Locate the cell with the specified text and output its [X, Y] center coordinate. 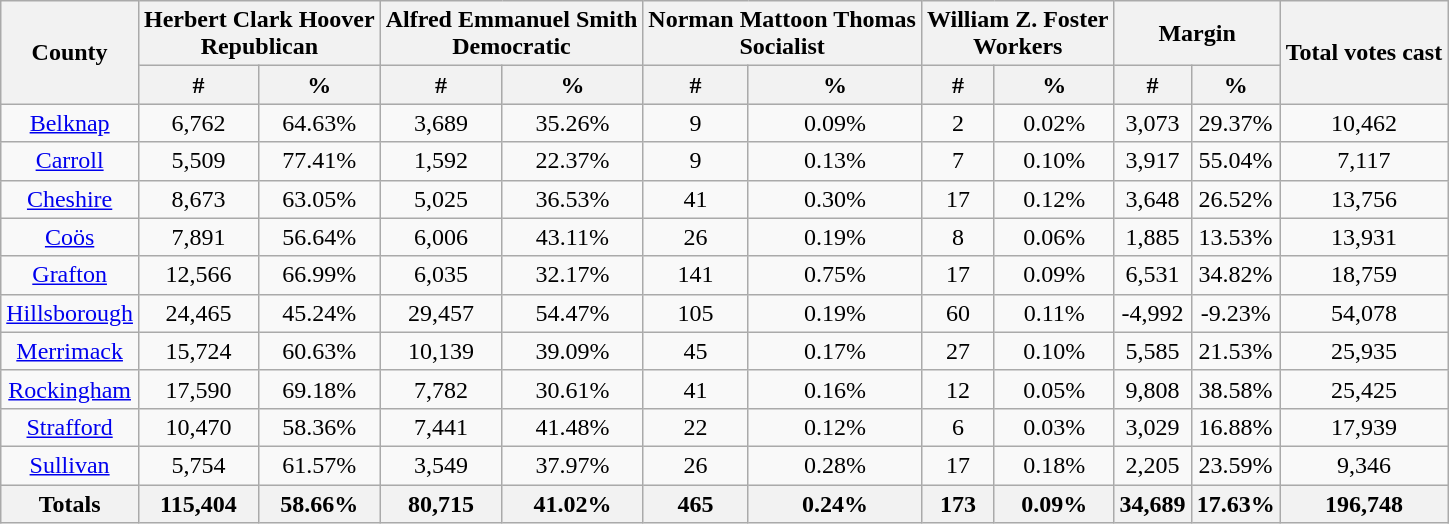
-9.23% [1236, 313]
17,939 [1364, 427]
5,509 [198, 161]
Alfred Emmanuel SmithDemocratic [512, 34]
38.58% [1236, 389]
21.53% [1236, 351]
9,346 [1364, 465]
Belknap [70, 123]
69.18% [319, 389]
Strafford [70, 427]
18,759 [1364, 275]
0.11% [1054, 313]
0.30% [834, 199]
32.17% [572, 275]
41.02% [572, 503]
41.48% [572, 427]
64.63% [319, 123]
56.64% [319, 237]
9,808 [1152, 389]
0.75% [834, 275]
30.61% [572, 389]
2 [958, 123]
3,549 [441, 465]
-4,992 [1152, 313]
22.37% [572, 161]
0.06% [1054, 237]
39.09% [572, 351]
7,117 [1364, 161]
55.04% [1236, 161]
7,891 [198, 237]
Herbert Clark HooverRepublican [259, 34]
Norman Mattoon ThomasSocialist [782, 34]
Grafton [70, 275]
15,724 [198, 351]
12 [958, 389]
7,782 [441, 389]
54,078 [1364, 313]
26.52% [1236, 199]
45.24% [319, 313]
173 [958, 503]
105 [696, 313]
3,029 [1152, 427]
465 [696, 503]
58.66% [319, 503]
63.05% [319, 199]
17.63% [1236, 503]
0.03% [1054, 427]
Sullivan [70, 465]
10,139 [441, 351]
Cheshire [70, 199]
61.57% [319, 465]
3,689 [441, 123]
58.36% [319, 427]
0.28% [834, 465]
5,025 [441, 199]
36.53% [572, 199]
34,689 [1152, 503]
6,006 [441, 237]
5,754 [198, 465]
37.97% [572, 465]
13,756 [1364, 199]
2,205 [1152, 465]
7,441 [441, 427]
8,673 [198, 199]
6,531 [1152, 275]
7 [958, 161]
0.02% [1054, 123]
8 [958, 237]
29,457 [441, 313]
34.82% [1236, 275]
3,073 [1152, 123]
1,885 [1152, 237]
54.47% [572, 313]
County [70, 52]
141 [696, 275]
Coös [70, 237]
Total votes cast [1364, 52]
66.99% [319, 275]
10,470 [198, 427]
196,748 [1364, 503]
13,931 [1364, 237]
0.17% [834, 351]
60.63% [319, 351]
17,590 [198, 389]
1,592 [441, 161]
6,762 [198, 123]
Carroll [70, 161]
35.26% [572, 123]
3,648 [1152, 199]
23.59% [1236, 465]
Rockingham [70, 389]
5,585 [1152, 351]
29.37% [1236, 123]
0.05% [1054, 389]
William Z. FosterWorkers [1018, 34]
45 [696, 351]
Hillsborough [70, 313]
0.16% [834, 389]
27 [958, 351]
13.53% [1236, 237]
10,462 [1364, 123]
6 [958, 427]
0.24% [834, 503]
77.41% [319, 161]
16.88% [1236, 427]
22 [696, 427]
24,465 [198, 313]
60 [958, 313]
Merrimack [70, 351]
25,935 [1364, 351]
25,425 [1364, 389]
0.13% [834, 161]
80,715 [441, 503]
Margin [1197, 34]
43.11% [572, 237]
Totals [70, 503]
115,404 [198, 503]
0.18% [1054, 465]
12,566 [198, 275]
6,035 [441, 275]
3,917 [1152, 161]
